Return (X, Y) of the center of cell containing provided text 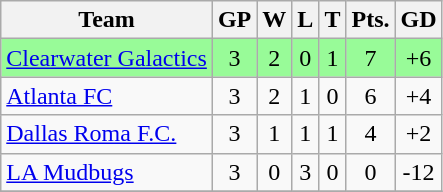
4 (370, 134)
Clearwater Galactics (107, 58)
GD (418, 20)
7 (370, 58)
+2 (418, 134)
6 (370, 96)
+4 (418, 96)
LA Mudbugs (107, 172)
L (306, 20)
Atlanta FC (107, 96)
T (332, 20)
Pts. (370, 20)
-12 (418, 172)
Team (107, 20)
Dallas Roma F.C. (107, 134)
W (274, 20)
+6 (418, 58)
GP (234, 20)
